Detect which cell encompasses the target text, then output its [x, y] center coordinate. 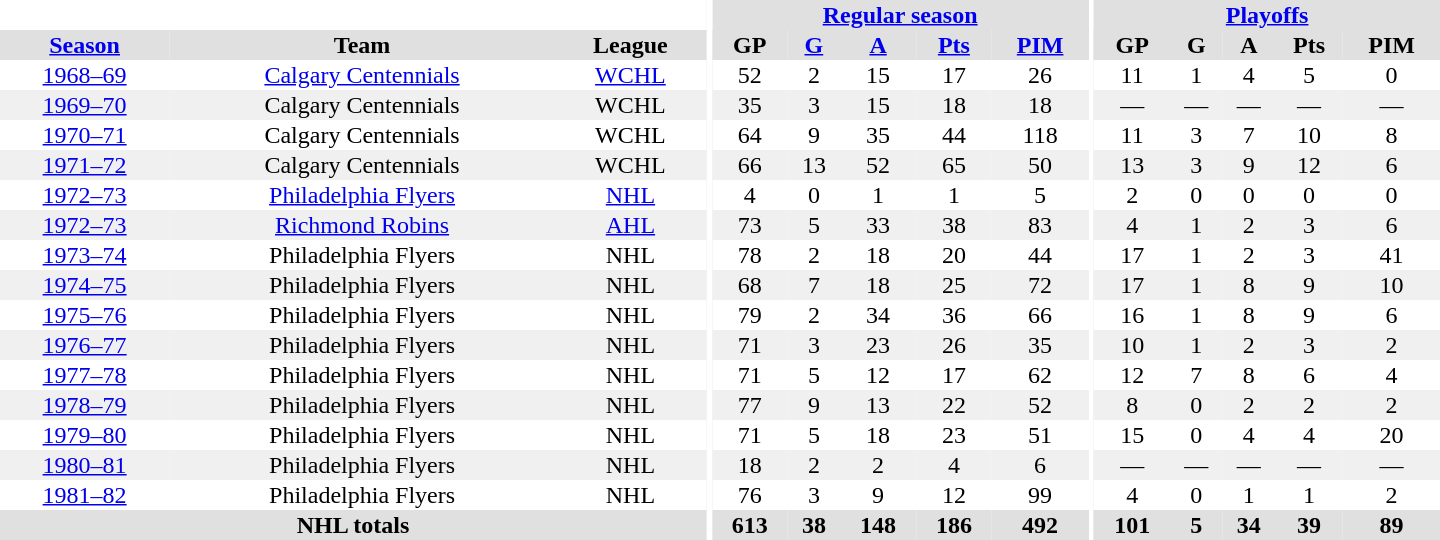
101 [1132, 525]
25 [954, 285]
89 [1392, 525]
79 [750, 315]
83 [1040, 225]
1968–69 [84, 75]
62 [1040, 375]
AHL [630, 225]
1969–70 [84, 105]
77 [750, 405]
186 [954, 525]
1976–77 [84, 345]
16 [1132, 315]
33 [878, 225]
1975–76 [84, 315]
76 [750, 495]
64 [750, 135]
NHL totals [353, 525]
1977–78 [84, 375]
1980–81 [84, 465]
99 [1040, 495]
492 [1040, 525]
39 [1309, 525]
1973–74 [84, 255]
1974–75 [84, 285]
22 [954, 405]
118 [1040, 135]
51 [1040, 435]
1979–80 [84, 435]
148 [878, 525]
1978–79 [84, 405]
50 [1040, 165]
League [630, 45]
613 [750, 525]
Team [362, 45]
1981–82 [84, 495]
72 [1040, 285]
68 [750, 285]
78 [750, 255]
65 [954, 165]
Playoffs [1267, 15]
73 [750, 225]
36 [954, 315]
Regular season [900, 15]
Richmond Robins [362, 225]
1970–71 [84, 135]
1971–72 [84, 165]
41 [1392, 255]
Season [84, 45]
